Extract the (X, Y) coordinate from the center of the cell holding the provided text.  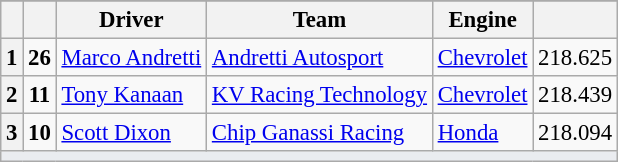
Marco Andretti (131, 58)
3 (12, 133)
Team (320, 20)
218.094 (576, 133)
Tony Kanaan (131, 95)
218.625 (576, 58)
Scott Dixon (131, 133)
Andretti Autosport (320, 58)
KV Racing Technology (320, 95)
Chip Ganassi Racing (320, 133)
218.439 (576, 95)
Driver (131, 20)
2 (12, 95)
1 (12, 58)
Honda (482, 133)
Engine (482, 20)
26 (40, 58)
11 (40, 95)
10 (40, 133)
